Scan for the cell matching the given text and deliver its [X, Y] coordinate at center. 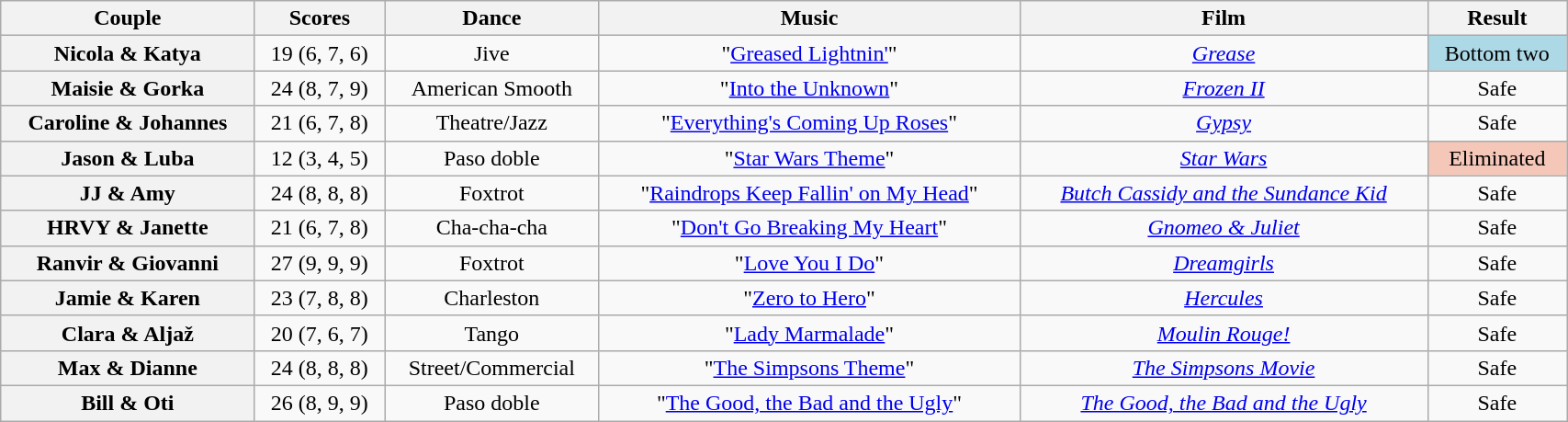
The Simpsons Movie [1224, 368]
"Star Wars Theme" [809, 158]
"Love You I Do" [809, 263]
"Raindrops Keep Fallin' on My Head" [809, 193]
26 (8, 9, 9) [320, 403]
Charleston [492, 298]
Eliminated [1497, 158]
Grease [1224, 53]
"The Good, the Bad and the Ugly" [809, 403]
Couple [128, 18]
"Greased Lightnin'" [809, 53]
"Don't Go Breaking My Heart" [809, 228]
Butch Cassidy and the Sundance Kid [1224, 193]
19 (6, 7, 6) [320, 53]
Hercules [1224, 298]
Result [1497, 18]
Bottom two [1497, 53]
20 (7, 6, 7) [320, 333]
Max & Dianne [128, 368]
27 (9, 9, 9) [320, 263]
Nicola & Katya [128, 53]
"Lady Marmalade" [809, 333]
HRVY & Janette [128, 228]
JJ & Amy [128, 193]
Scores [320, 18]
24 (8, 7, 9) [320, 88]
Dance [492, 18]
Film [1224, 18]
Ranvir & Giovanni [128, 263]
Moulin Rouge! [1224, 333]
Maisie & Gorka [128, 88]
Music [809, 18]
Jamie & Karen [128, 298]
Street/Commercial [492, 368]
"Zero to Hero" [809, 298]
"The Simpsons Theme" [809, 368]
Cha-cha-cha [492, 228]
Caroline & Johannes [128, 123]
American Smooth [492, 88]
Star Wars [1224, 158]
Bill & Oti [128, 403]
"Everything's Coming Up Roses" [809, 123]
Theatre/Jazz [492, 123]
Jason & Luba [128, 158]
Frozen II [1224, 88]
The Good, the Bad and the Ugly [1224, 403]
Tango [492, 333]
Gnomeo & Juliet [1224, 228]
Gypsy [1224, 123]
"Into the Unknown" [809, 88]
12 (3, 4, 5) [320, 158]
Jive [492, 53]
Clara & Aljaž [128, 333]
23 (7, 8, 8) [320, 298]
Dreamgirls [1224, 263]
